Detect which cell encompasses the target text, then output its [X, Y] center coordinate. 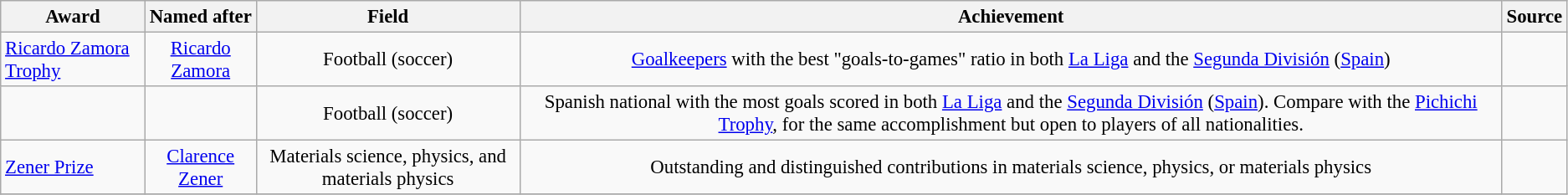
Clarence Zener [201, 167]
Field [388, 17]
Achievement [1011, 17]
Outstanding and distinguished contributions in materials science, physics, or materials physics [1011, 167]
Goalkeepers with the best "goals-to-games" ratio in both La Liga and the Segunda División (Spain) [1011, 60]
Award [74, 17]
Source [1535, 17]
Ricardo Zamora [201, 60]
Zener Prize [74, 167]
Named after [201, 17]
Ricardo Zamora Trophy [74, 60]
Materials science, physics, and materials physics [388, 167]
